Capture the cell that displays the provided text and extract its [x, y] central coordinate. 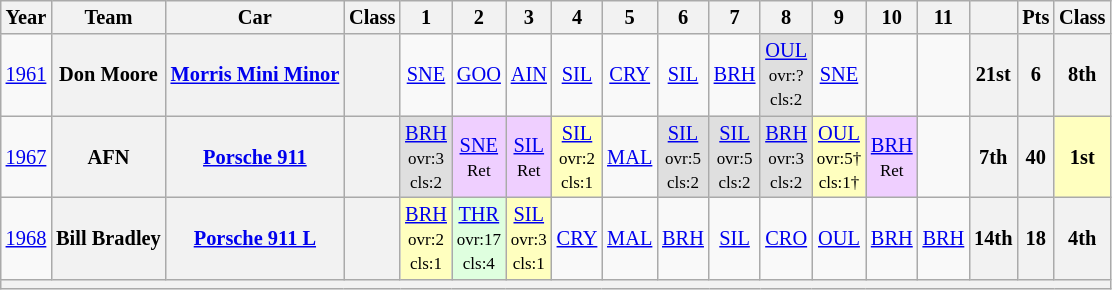
4th [1082, 238]
7th [993, 157]
1967 [26, 157]
4 [577, 17]
AFN [108, 157]
10 [892, 17]
40 [1036, 157]
BRHRet [892, 157]
BRHovr:2cls:1 [426, 238]
Bill Bradley [108, 238]
SILovr:3cls:1 [529, 238]
OULovr:?cls:2 [786, 75]
21st [993, 75]
Team [108, 17]
1961 [26, 75]
Don Moore [108, 75]
Car [255, 17]
Porsche 911 L [255, 238]
2 [479, 17]
7 [735, 17]
1968 [26, 238]
OUL [839, 238]
8 [786, 17]
GOO [479, 75]
Year [26, 17]
SILRet [529, 157]
SILovr:2cls:1 [577, 157]
1st [1082, 157]
9 [839, 17]
AIN [529, 75]
18 [1036, 238]
14th [993, 238]
Porsche 911 [255, 157]
CRO [786, 238]
8th [1082, 75]
SNERet [479, 157]
5 [630, 17]
11 [944, 17]
Morris Mini Minor [255, 75]
1 [426, 17]
Pts [1036, 17]
3 [529, 17]
THRovr:17cls:4 [479, 238]
OULovr:5†cls:1† [839, 157]
